Return (X, Y) of the center of cell containing provided text 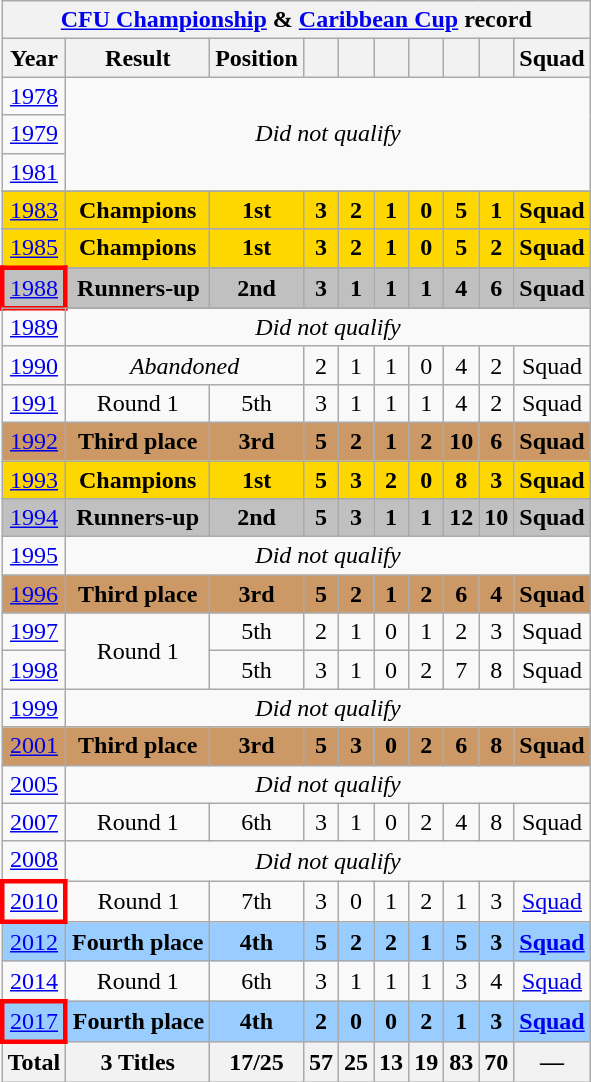
1989 (34, 327)
2008 (34, 861)
1981 (34, 172)
1998 (34, 670)
1990 (34, 365)
2017 (34, 1022)
2012 (34, 942)
1978 (34, 96)
CFU Championship & Caribbean Cup record (296, 20)
1991 (34, 403)
1999 (34, 708)
70 (496, 1062)
2001 (34, 746)
19 (426, 1062)
Total (34, 1062)
Abandoned (185, 365)
— (552, 1062)
Result (138, 58)
2005 (34, 784)
1992 (34, 441)
1995 (34, 556)
3 Titles (138, 1062)
1988 (34, 288)
83 (462, 1062)
1983 (34, 210)
1979 (34, 134)
25 (356, 1062)
7 (462, 670)
1996 (34, 594)
1985 (34, 248)
1994 (34, 518)
Position (257, 58)
2007 (34, 822)
Year (34, 58)
1997 (34, 632)
13 (392, 1062)
57 (320, 1062)
1993 (34, 479)
2010 (34, 902)
2014 (34, 981)
12 (462, 518)
7th (257, 902)
17/25 (257, 1062)
